Detect which cell encompasses the target text, then output its [x, y] center coordinate. 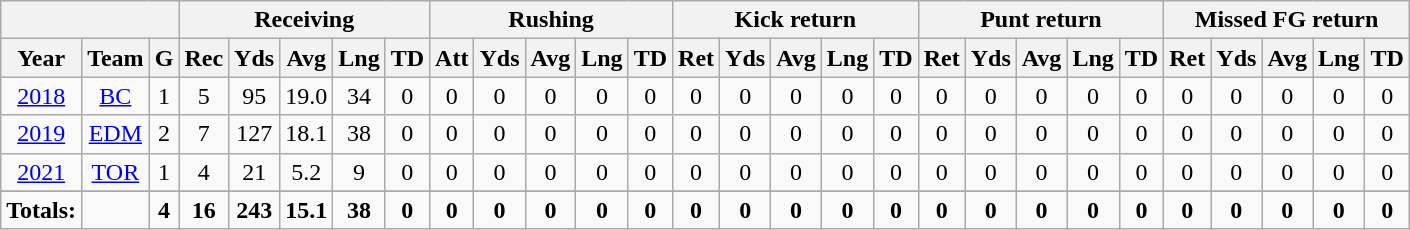
2 [164, 134]
2021 [42, 172]
Rec [204, 58]
95 [254, 96]
Missed FG return [1287, 20]
16 [204, 210]
5.2 [306, 172]
BC [116, 96]
21 [254, 172]
Rushing [552, 20]
15.1 [306, 210]
19.0 [306, 96]
18.1 [306, 134]
127 [254, 134]
Kick return [796, 20]
TOR [116, 172]
EDM [116, 134]
Team [116, 58]
Att [452, 58]
7 [204, 134]
Year [42, 58]
Receiving [304, 20]
243 [254, 210]
34 [359, 96]
G [164, 58]
5 [204, 96]
9 [359, 172]
Totals: [42, 210]
2019 [42, 134]
Punt return [1041, 20]
2018 [42, 96]
